Detect which cell encompasses the target text, then output its (X, Y) center coordinate. 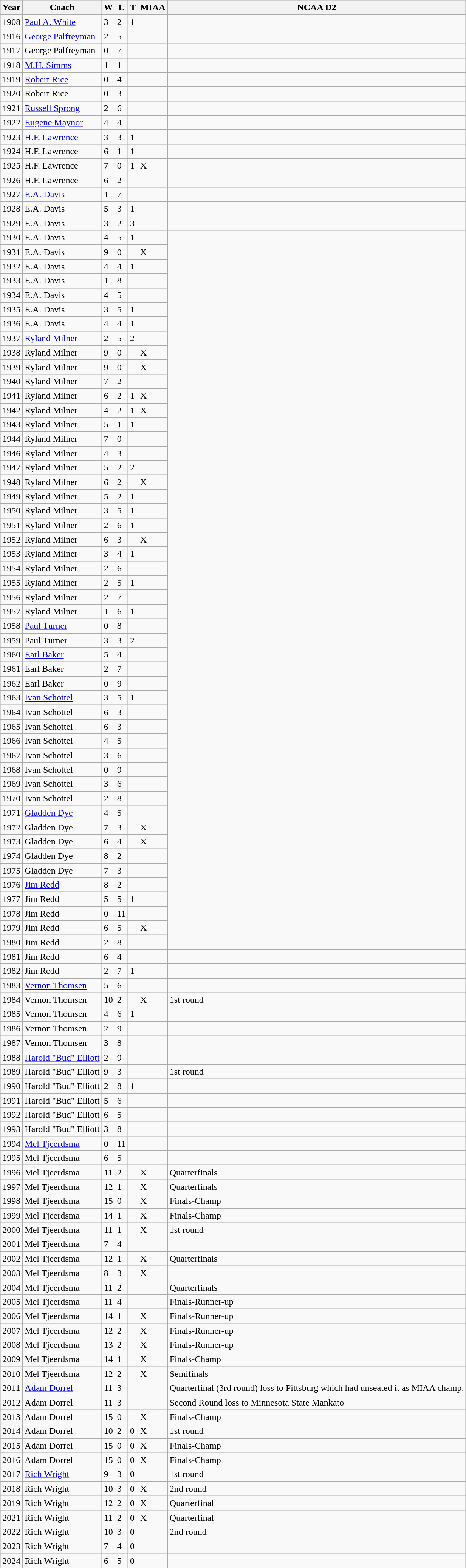
1916 (11, 36)
2008 (11, 1345)
2002 (11, 1259)
2006 (11, 1316)
1926 (11, 180)
2011 (11, 1388)
W (108, 8)
NCAA D2 (317, 8)
1962 (11, 683)
1952 (11, 540)
1919 (11, 79)
2015 (11, 1446)
Coach (62, 8)
1978 (11, 914)
Second Round loss to Minnesota State Mankato (317, 1403)
1977 (11, 899)
1990 (11, 1086)
1980 (11, 942)
1923 (11, 137)
2017 (11, 1474)
1972 (11, 827)
1942 (11, 410)
1993 (11, 1129)
M.H. Simms (62, 65)
2021 (11, 1517)
2019 (11, 1503)
1996 (11, 1172)
2009 (11, 1359)
1992 (11, 1115)
1933 (11, 281)
1965 (11, 727)
2007 (11, 1330)
2003 (11, 1273)
2014 (11, 1431)
1938 (11, 353)
1959 (11, 640)
1947 (11, 468)
1925 (11, 165)
1935 (11, 309)
1958 (11, 626)
1951 (11, 525)
1940 (11, 381)
1987 (11, 1043)
1979 (11, 928)
1971 (11, 813)
1937 (11, 338)
1960 (11, 655)
1922 (11, 122)
1920 (11, 94)
Eugene Maynor (62, 122)
1921 (11, 108)
1927 (11, 195)
1963 (11, 698)
1994 (11, 1144)
1943 (11, 425)
1964 (11, 712)
1967 (11, 755)
Russell Sprong (62, 108)
1931 (11, 252)
2013 (11, 1417)
2000 (11, 1230)
13 (108, 1345)
1988 (11, 1057)
1997 (11, 1187)
1984 (11, 1000)
2005 (11, 1302)
2010 (11, 1374)
Year (11, 8)
2004 (11, 1287)
1950 (11, 511)
1949 (11, 496)
2022 (11, 1532)
1976 (11, 885)
1995 (11, 1158)
1948 (11, 482)
1936 (11, 324)
1946 (11, 453)
L (121, 8)
1955 (11, 583)
1975 (11, 870)
1961 (11, 669)
1908 (11, 22)
1974 (11, 856)
1944 (11, 439)
1930 (11, 238)
1981 (11, 957)
Paul A. White (62, 22)
1998 (11, 1201)
1982 (11, 971)
1953 (11, 554)
Quarterfinal (3rd round) loss to Pittsburg which had unseated it as MIAA champ. (317, 1388)
1932 (11, 266)
2023 (11, 1546)
1968 (11, 770)
2016 (11, 1460)
1918 (11, 65)
1986 (11, 1028)
2024 (11, 1561)
1928 (11, 209)
1954 (11, 568)
1999 (11, 1215)
2018 (11, 1489)
1939 (11, 367)
1957 (11, 611)
1969 (11, 784)
1956 (11, 597)
T (133, 8)
1941 (11, 396)
1970 (11, 798)
1985 (11, 1014)
1924 (11, 151)
1989 (11, 1072)
MIAA (153, 8)
1917 (11, 51)
2001 (11, 1244)
Semifinals (317, 1374)
1929 (11, 223)
1991 (11, 1101)
1983 (11, 985)
1966 (11, 741)
2012 (11, 1403)
1934 (11, 295)
1973 (11, 841)
